Determine the (X, Y) coordinate at the center of the cell enclosing the given text.  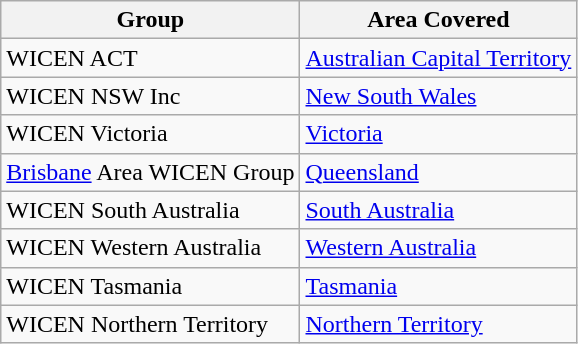
Tasmania (438, 286)
WICEN NSW Inc (150, 96)
South Australia (438, 210)
Australian Capital Territory (438, 58)
WICEN Western Australia (150, 248)
Victoria (438, 134)
WICEN ACT (150, 58)
Northern Territory (438, 324)
Group (150, 20)
Queensland (438, 172)
WICEN Tasmania (150, 286)
WICEN South Australia (150, 210)
Brisbane Area WICEN Group (150, 172)
WICEN Victoria (150, 134)
Western Australia (438, 248)
New South Wales (438, 96)
Area Covered (438, 20)
WICEN Northern Territory (150, 324)
